Pinpoint the cell where the given text exists, returning its (x, y) midpoint coordinate. 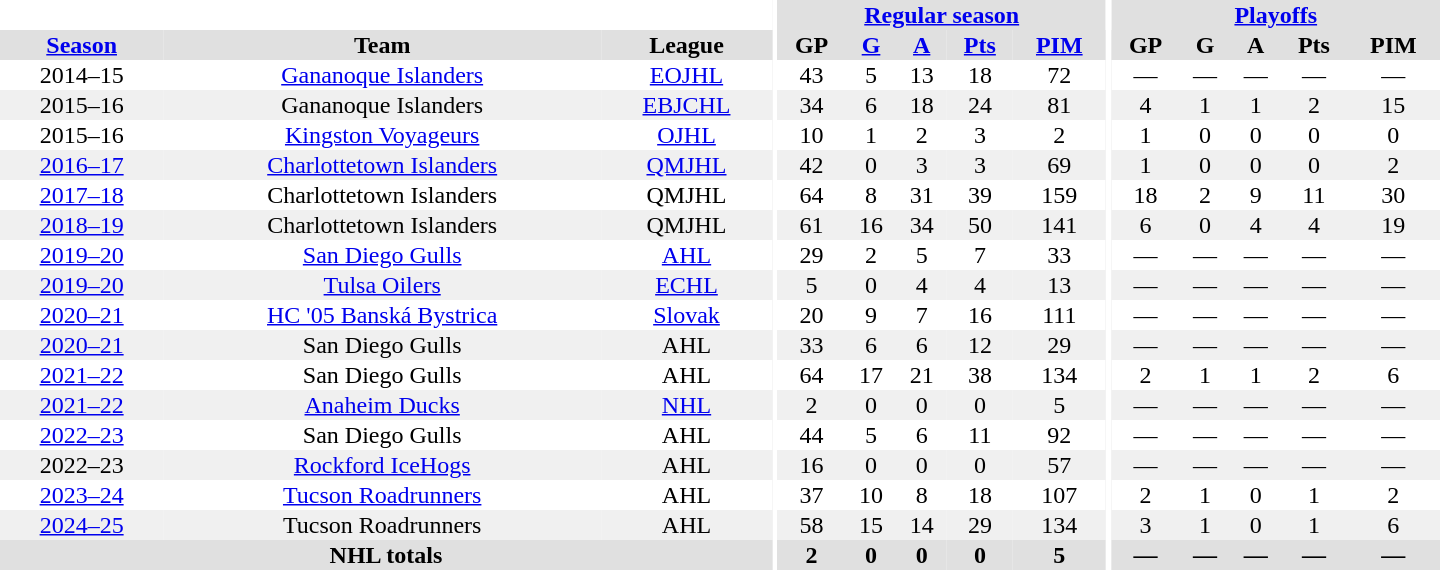
61 (812, 225)
43 (812, 75)
30 (1394, 195)
Regular season (942, 15)
Rockford IceHogs (382, 465)
19 (1394, 225)
72 (1060, 75)
NHL totals (386, 555)
Slovak (686, 315)
24 (980, 105)
2017–18 (82, 195)
Team (382, 45)
92 (1060, 435)
57 (1060, 465)
39 (980, 195)
2023–24 (82, 495)
141 (1060, 225)
League (686, 45)
ECHL (686, 285)
14 (922, 525)
2018–19 (82, 225)
31 (922, 195)
81 (1060, 105)
50 (980, 225)
OJHL (686, 135)
58 (812, 525)
159 (1060, 195)
12 (980, 345)
107 (1060, 495)
Season (82, 45)
Kingston Voyageurs (382, 135)
38 (980, 375)
NHL (686, 405)
Playoffs (1276, 15)
111 (1060, 315)
EBJCHL (686, 105)
20 (812, 315)
69 (1060, 165)
EOJHL (686, 75)
17 (872, 375)
37 (812, 495)
44 (812, 435)
21 (922, 375)
Anaheim Ducks (382, 405)
42 (812, 165)
2016–17 (82, 165)
2024–25 (82, 525)
2014–15 (82, 75)
Tulsa Oilers (382, 285)
HC '05 Banská Bystrica (382, 315)
